Pinpoint the cell where the given text exists, returning its [x, y] midpoint coordinate. 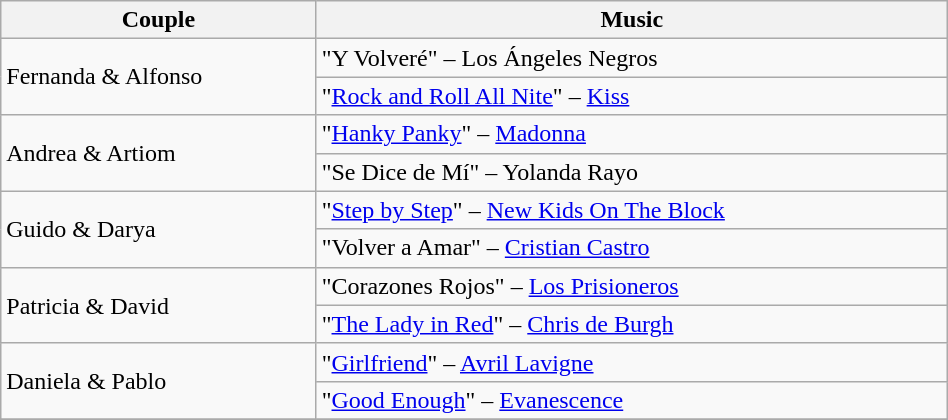
"Rock and Roll All Nite" – Kiss [632, 96]
"Step by Step" – New Kids On The Block [632, 210]
"Y Volveré" – Los Ángeles Negros [632, 58]
"The Lady in Red" – Chris de Burgh [632, 324]
Couple [158, 20]
Patricia & David [158, 305]
Guido & Darya [158, 229]
"Good Enough" – Evanescence [632, 400]
"Hanky Panky" – Madonna [632, 134]
"Se Dice de Mí" – Yolanda Rayo [632, 172]
"Girlfriend" – Avril Lavigne [632, 362]
Fernanda & Alfonso [158, 77]
"Corazones Rojos" – Los Prisioneros [632, 286]
"Volver a Amar" – Cristian Castro [632, 248]
Andrea & Artiom [158, 153]
Daniela & Pablo [158, 381]
Music [632, 20]
